Output the [X, Y] coordinate of the center of the cell containing the given text.  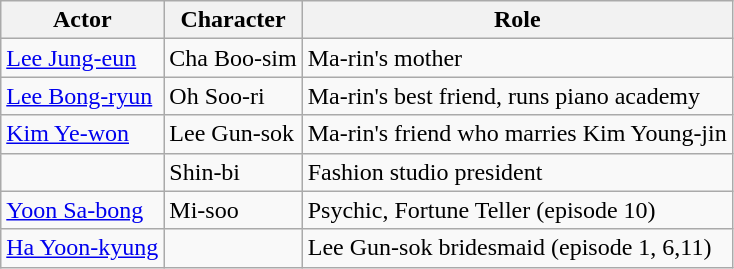
Role [517, 20]
Lee Bong-ryun [82, 96]
Lee Gun-sok [233, 134]
Lee Jung-eun [82, 58]
Psychic, Fortune Teller (episode 10) [517, 210]
Ma-rin's mother [517, 58]
Character [233, 20]
Cha Boo-sim [233, 58]
Mi-soo [233, 210]
Ma-rin's friend who marries Kim Young-jin [517, 134]
Yoon Sa-bong [82, 210]
Ha Yoon-kyung [82, 248]
Oh Soo-ri [233, 96]
Kim Ye-won [82, 134]
Shin-bi [233, 172]
Ma-rin's best friend, runs piano academy [517, 96]
Fashion studio president [517, 172]
Actor [82, 20]
Lee Gun-sok bridesmaid (episode 1, 6,11) [517, 248]
